Detect which cell encompasses the target text, then output its [x, y] center coordinate. 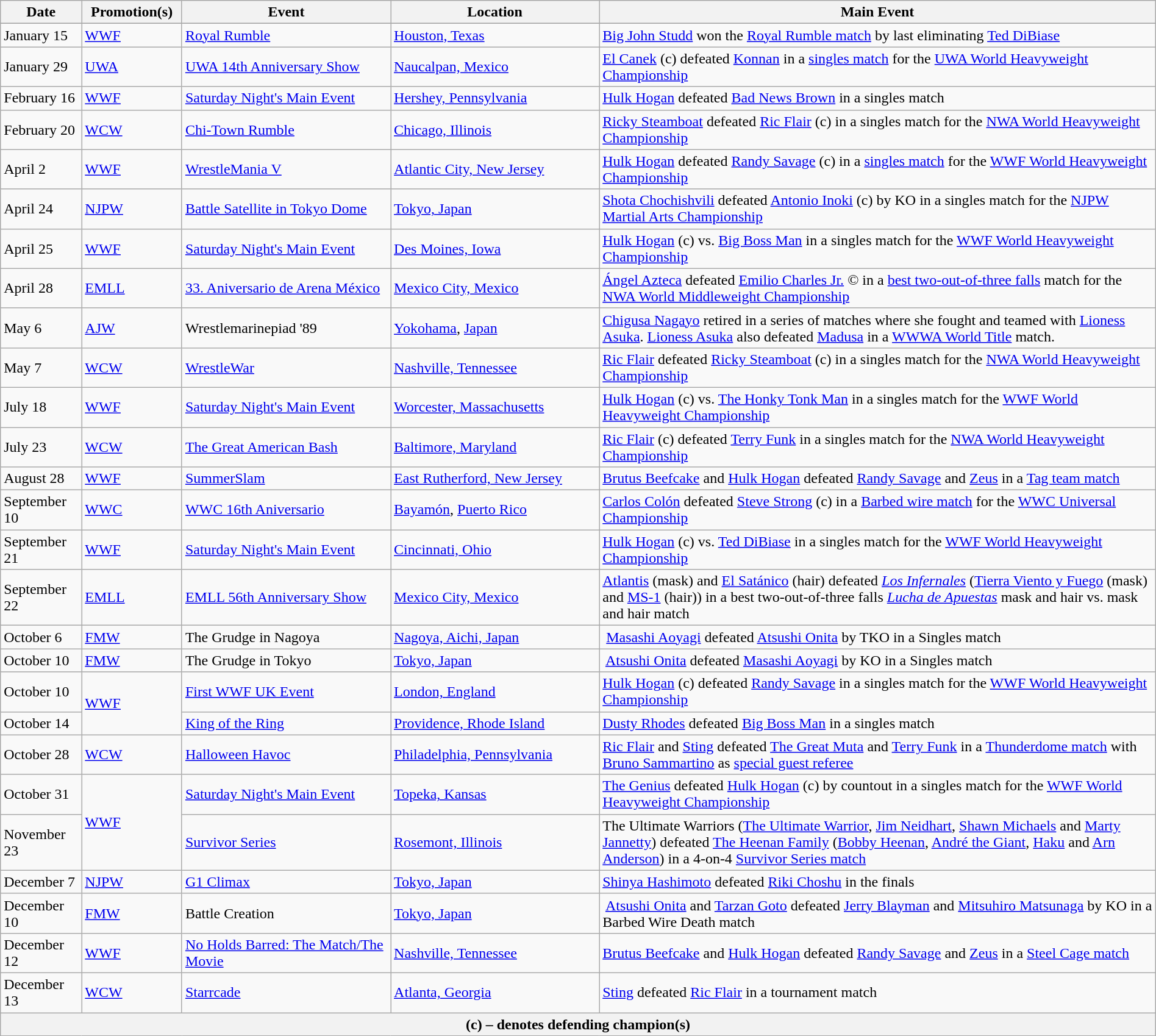
Brutus Beefcake and Hulk Hogan defeated Randy Savage and Zeus in a Tag team match [878, 479]
(c) – denotes defending champion(s) [578, 1024]
Hulk Hogan (c) vs. Big Boss Man in a singles match for the WWF World Heavyweight Championship [878, 249]
October 14 [41, 723]
Hulk Hogan defeated Randy Savage (c) in a singles match for the WWF World Heavyweight Championship [878, 170]
Rosemont, Illinois [495, 842]
Providence, Rhode Island [495, 723]
WWC [132, 510]
May 6 [41, 328]
April 2 [41, 170]
December 12 [41, 952]
Sting defeated Ric Flair in a tournament match [878, 993]
King of the Ring [286, 723]
Naucalpan, Mexico [495, 67]
February 20 [41, 129]
Topeka, Kansas [495, 794]
No Holds Barred: The Match/The Movie [286, 952]
Ric Flair (c) defeated Terry Funk in a singles match for the NWA World Heavyweight Championship [878, 446]
Starrcade [286, 993]
April 25 [41, 249]
Carlos Colón defeated Steve Strong (c) in a Barbed wire match for the WWC Universal Championship [878, 510]
Cincinnati, Ohio [495, 550]
Baltimore, Maryland [495, 446]
AJW [132, 328]
WWC 16th Aniversario [286, 510]
Hulk Hogan (c) vs. Ted DiBiase in a singles match for the WWF World Heavyweight Championship [878, 550]
Atlanta, Georgia [495, 993]
Big John Studd won the Royal Rumble match by last eliminating Ted DiBiase [878, 35]
Worcester, Massachusetts [495, 407]
Philadelphia, Pennsylvania [495, 755]
Promotion(s) [132, 12]
Des Moines, Iowa [495, 249]
April 24 [41, 209]
UWA 14th Anniversary Show [286, 67]
Battle Satellite in Tokyo Dome [286, 209]
Houston, Texas [495, 35]
Dusty Rhodes defeated Big Boss Man in a singles match [878, 723]
December 13 [41, 993]
Shinya Hashimoto defeated Riki Choshu in the finals [878, 882]
Bayamón, Puerto Rico [495, 510]
May 7 [41, 367]
December 7 [41, 882]
East Rutherford, New Jersey [495, 479]
July 23 [41, 446]
Hulk Hogan defeated Bad News Brown in a singles match [878, 98]
January 15 [41, 35]
G1 Climax [286, 882]
Ric Flair and Sting defeated The Great Muta and Terry Funk in a Thunderdome match with Bruno Sammartino as special guest referee [878, 755]
September 21 [41, 550]
Atlantic City, New Jersey [495, 170]
February 16 [41, 98]
January 29 [41, 67]
WrestleMania V [286, 170]
London, England [495, 691]
Battle Creation [286, 913]
Chicago, Illinois [495, 129]
Brutus Beefcake and Hulk Hogan defeated Randy Savage and Zeus in a Steel Cage match [878, 952]
The Grudge in Nagoya [286, 637]
October 6 [41, 637]
October 28 [41, 755]
Ángel Azteca defeated Emilio Charles Jr. © in a best two-out-of-three falls match for the NWA World Middleweight Championship [878, 288]
Main Event [878, 12]
The Great American Bash [286, 446]
Atsushi Onita defeated Masashi Aoyagi by KO in a Singles match [878, 660]
WrestleWar [286, 367]
Shota Chochishvili defeated Antonio Inoki (c) by KO in a singles match for the NJPW Martial Arts Championship [878, 209]
November 23 [41, 842]
Location [495, 12]
Nagoya, Aichi, Japan [495, 637]
Masashi Aoyagi defeated Atsushi Onita by TKO in a Singles match [878, 637]
September 22 [41, 598]
October 31 [41, 794]
EMLL 56th Anniversary Show [286, 598]
Event [286, 12]
Hulk Hogan (c) defeated Randy Savage in a singles match for the WWF World Heavyweight Championship [878, 691]
Ricky Steamboat defeated Ric Flair (c) in a singles match for the NWA World Heavyweight Championship [878, 129]
Hershey, Pennsylvania [495, 98]
Date [41, 12]
Hulk Hogan (c) vs. The Honky Tonk Man in a singles match for the WWF World Heavyweight Championship [878, 407]
August 28 [41, 479]
December 10 [41, 913]
Halloween Havoc [286, 755]
Atsushi Onita and Tarzan Goto defeated Jerry Blayman and Mitsuhiro Matsunaga by KO in a Barbed Wire Death match [878, 913]
First WWF UK Event [286, 691]
33. Aniversario de Arena México [286, 288]
Survivor Series [286, 842]
April 28 [41, 288]
July 18 [41, 407]
Chi-Town Rumble [286, 129]
SummerSlam [286, 479]
Wrestlemarinepiad '89 [286, 328]
Ric Flair defeated Ricky Steamboat (c) in a singles match for the NWA World Heavyweight Championship [878, 367]
UWA [132, 67]
Yokohama, Japan [495, 328]
Royal Rumble [286, 35]
The Genius defeated Hulk Hogan (c) by countout in a singles match for the WWF World Heavyweight Championship [878, 794]
September 10 [41, 510]
El Canek (c) defeated Konnan in a singles match for the UWA World Heavyweight Championship [878, 67]
The Grudge in Tokyo [286, 660]
